Output the [X, Y] coordinate of the center of the cell containing the given text.  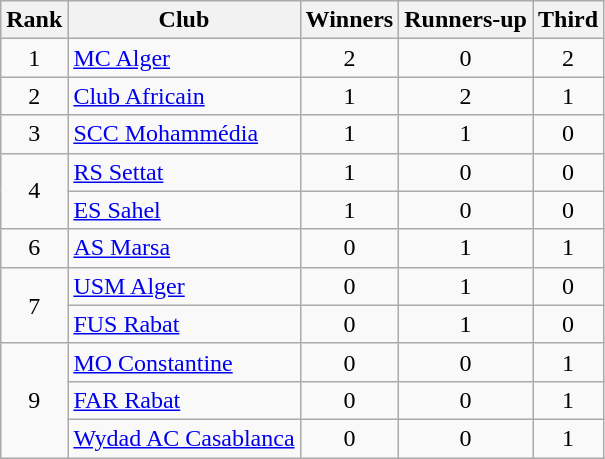
FAR Rabat [184, 400]
Club [184, 20]
SCC Mohammédia [184, 134]
9 [34, 400]
FUS Rabat [184, 324]
6 [34, 248]
Club Africain [184, 96]
3 [34, 134]
Rank [34, 20]
MC Alger [184, 58]
MO Constantine [184, 362]
Winners [350, 20]
AS Marsa [184, 248]
Third [568, 20]
RS Settat [184, 172]
Wydad AC Casablanca [184, 438]
ES Sahel [184, 210]
Runners-up [466, 20]
USM Alger [184, 286]
7 [34, 305]
4 [34, 191]
